Detect which cell encompasses the target text, then output its [X, Y] center coordinate. 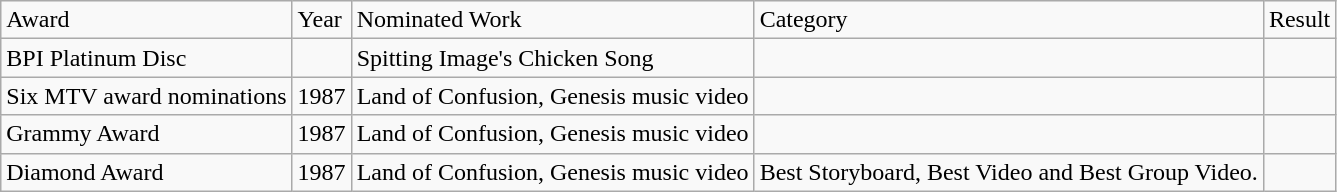
Grammy Award [146, 134]
Award [146, 20]
Diamond Award [146, 172]
Best Storyboard, Best Video and Best Group Video. [1008, 172]
Nominated Work [552, 20]
Spitting Image's Chicken Song [552, 58]
BPI Platinum Disc [146, 58]
Six MTV award nominations [146, 96]
Category [1008, 20]
Year [322, 20]
Result [1299, 20]
